Determine the [x, y] coordinate at the center of the cell enclosing the given text.  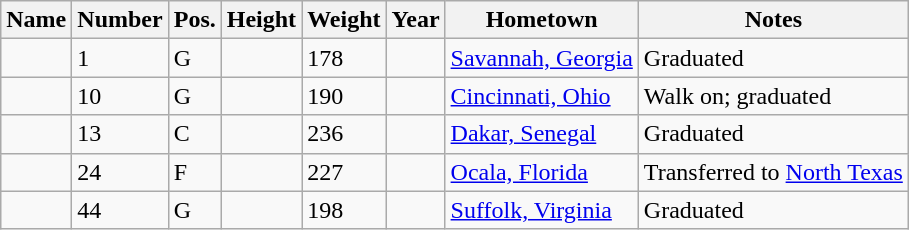
Pos. [194, 20]
Year [416, 20]
13 [120, 134]
Hometown [542, 20]
190 [344, 96]
227 [344, 172]
Transferred to North Texas [773, 172]
1 [120, 58]
Savannah, Georgia [542, 58]
F [194, 172]
Walk on; graduated [773, 96]
Dakar, Senegal [542, 134]
Name [36, 20]
Number [120, 20]
C [194, 134]
Notes [773, 20]
178 [344, 58]
236 [344, 134]
Ocala, Florida [542, 172]
Height [261, 20]
198 [344, 210]
Suffolk, Virginia [542, 210]
Cincinnati, Ohio [542, 96]
44 [120, 210]
24 [120, 172]
10 [120, 96]
Weight [344, 20]
